Find where the given text appears and provide that cell's center as (x, y) coordinate. 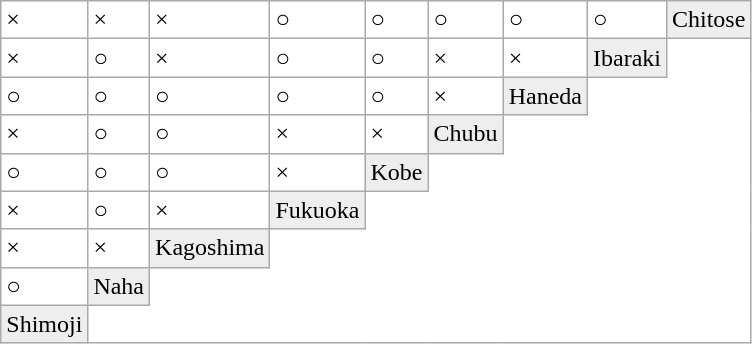
Kobe (396, 172)
Fukuoka (318, 210)
Kagoshima (210, 248)
Chubu (466, 134)
Naha (119, 286)
Shimoji (44, 324)
Ibaraki (626, 58)
Haneda (545, 96)
Chitose (708, 20)
